Return the (x, y) coordinate for the center point of the cell that contains the specified text.  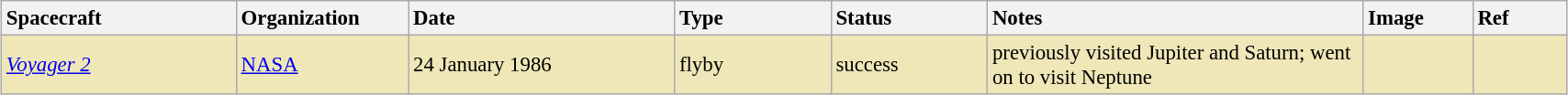
Organization (322, 18)
Type (753, 18)
Spacecraft (119, 18)
NASA (322, 66)
Ref (1519, 18)
Voyager 2 (119, 66)
24 January 1986 (542, 66)
previously visited Jupiter and Saturn; went on to visit Neptune (1175, 66)
success (909, 66)
Date (542, 18)
Notes (1175, 18)
Image (1417, 18)
flyby (753, 66)
Status (909, 18)
